Output the (X, Y) coordinate of the center of the cell containing the given text.  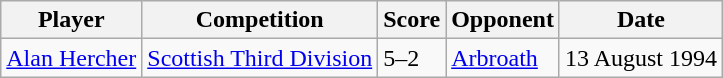
Opponent (503, 20)
Alan Hercher (72, 58)
13 August 1994 (640, 58)
Player (72, 20)
Competition (260, 20)
Score (412, 20)
5–2 (412, 58)
Arbroath (503, 58)
Scottish Third Division (260, 58)
Date (640, 20)
